Extract the [X, Y] coordinate from the center of the cell holding the provided text.  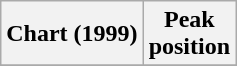
Peakposition [189, 34]
Chart (1999) [72, 34]
